Provide the (x, y) coordinate of the cell's center where the given text is located.  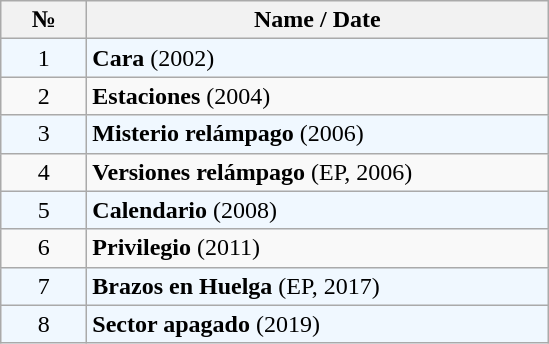
Sector apagado (2019) (318, 324)
5 (44, 210)
Privilegio (2011) (318, 248)
7 (44, 286)
Cara (2002) (318, 58)
1 (44, 58)
Calendario (2008) (318, 210)
Estaciones (2004) (318, 96)
№ (44, 20)
2 (44, 96)
3 (44, 134)
6 (44, 248)
Versiones relámpago (EP, 2006) (318, 172)
Brazos en Huelga (EP, 2017) (318, 286)
4 (44, 172)
Name / Date (318, 20)
Misterio relámpago (2006) (318, 134)
8 (44, 324)
